Capture the cell that displays the provided text and extract its [X, Y] central coordinate. 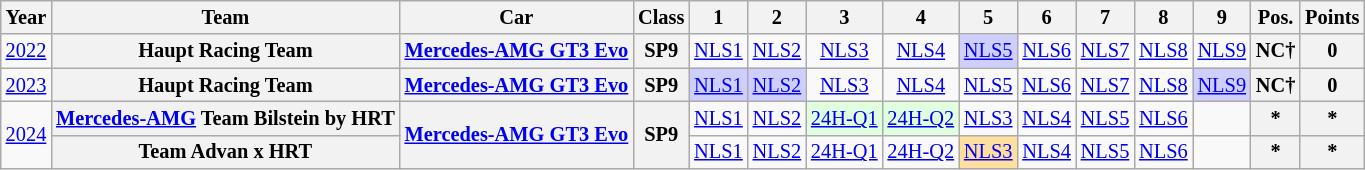
Class [661, 17]
8 [1163, 17]
6 [1046, 17]
Pos. [1276, 17]
Points [1332, 17]
Car [517, 17]
2023 [26, 85]
5 [988, 17]
Team Advan x HRT [225, 152]
Year [26, 17]
2022 [26, 51]
3 [844, 17]
Team [225, 17]
4 [921, 17]
2024 [26, 134]
9 [1222, 17]
Mercedes-AMG Team Bilstein by HRT [225, 118]
1 [718, 17]
2 [777, 17]
7 [1105, 17]
